Identify which cell holds the provided text, then report its [X, Y] central coordinate. 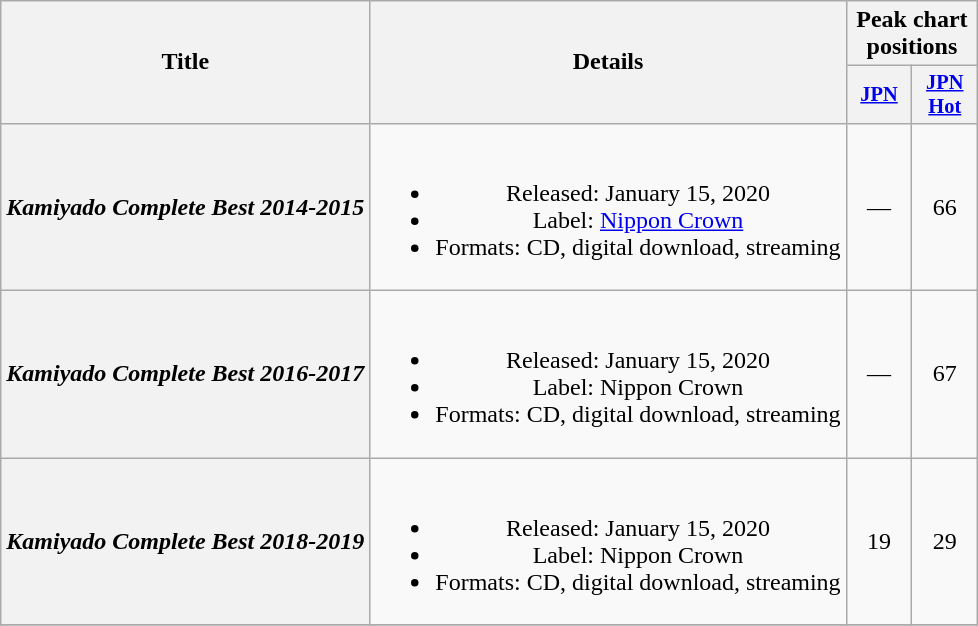
JPNHot [945, 95]
Kamiyado Complete Best 2014-2015 [186, 206]
29 [945, 542]
19 [879, 542]
Details [608, 62]
Kamiyado Complete Best 2016-2017 [186, 374]
66 [945, 206]
Peak chart positions [912, 34]
Kamiyado Complete Best 2018-2019 [186, 542]
Title [186, 62]
67 [945, 374]
JPN [879, 95]
